Extract the (X, Y) coordinate from the center of the cell holding the provided text.  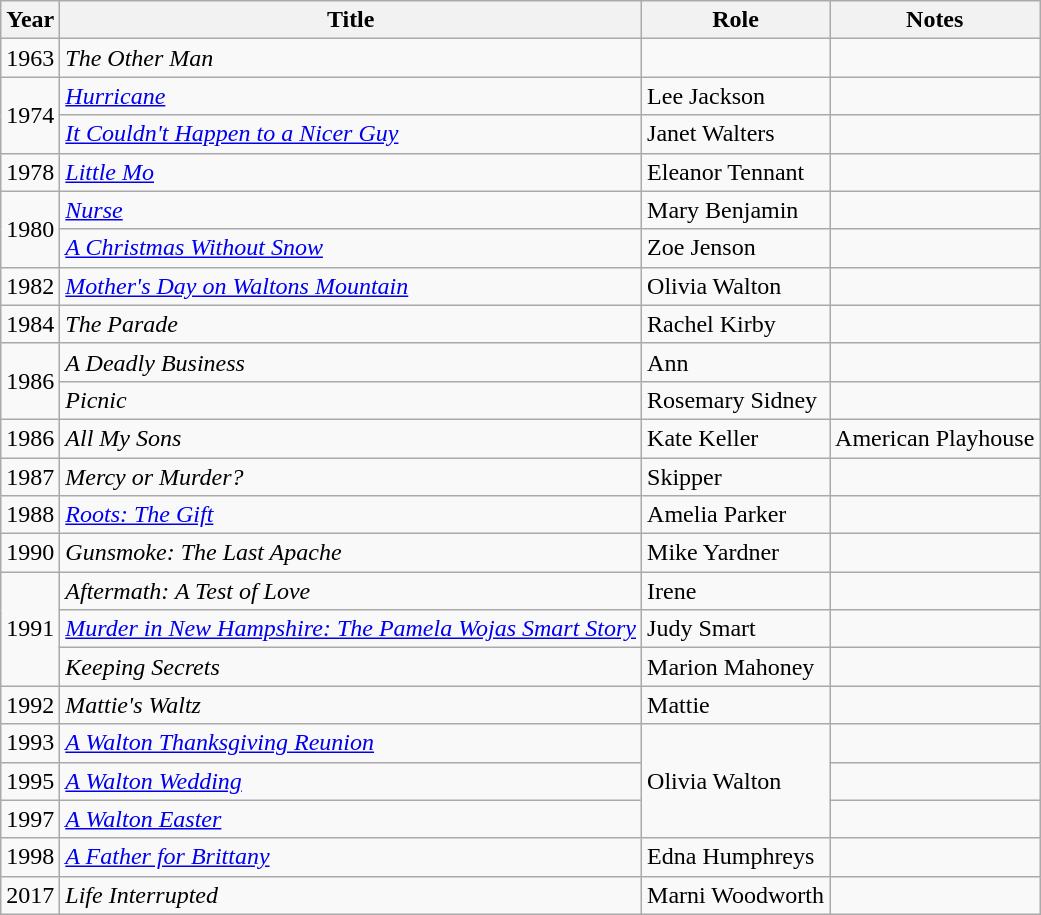
The Parade (351, 324)
Mattie (736, 705)
Ann (736, 362)
Gunsmoke: The Last Apache (351, 553)
Year (30, 20)
A Christmas Without Snow (351, 248)
1988 (30, 515)
Zoe Jenson (736, 248)
1984 (30, 324)
Mother's Day on Waltons Mountain (351, 286)
Roots: The Gift (351, 515)
Marion Mahoney (736, 667)
Amelia Parker (736, 515)
1997 (30, 819)
The Other Man (351, 58)
A Walton Thanksgiving Reunion (351, 743)
Keeping Secrets (351, 667)
1990 (30, 553)
Nurse (351, 210)
1974 (30, 115)
Marni Woodworth (736, 895)
1982 (30, 286)
1987 (30, 477)
All My Sons (351, 438)
A Walton Wedding (351, 781)
Rachel Kirby (736, 324)
Irene (736, 591)
Mary Benjamin (736, 210)
Role (736, 20)
1963 (30, 58)
A Walton Easter (351, 819)
Janet Walters (736, 134)
1993 (30, 743)
Lee Jackson (736, 96)
Eleanor Tennant (736, 172)
Title (351, 20)
Rosemary Sidney (736, 400)
Skipper (736, 477)
Mike Yardner (736, 553)
1998 (30, 857)
American Playhouse (935, 438)
Edna Humphreys (736, 857)
Hurricane (351, 96)
Mattie's Waltz (351, 705)
Notes (935, 20)
Aftermath: A Test of Love (351, 591)
A Father for Brittany (351, 857)
Judy Smart (736, 629)
Little Mo (351, 172)
1980 (30, 229)
A Deadly Business (351, 362)
Mercy or Murder? (351, 477)
1991 (30, 629)
2017 (30, 895)
Murder in New Hampshire: The Pamela Wojas Smart Story (351, 629)
1992 (30, 705)
Picnic (351, 400)
Kate Keller (736, 438)
It Couldn't Happen to a Nicer Guy (351, 134)
1978 (30, 172)
1995 (30, 781)
Life Interrupted (351, 895)
